For the text-containing cell, return its midpoint in (x, y) coordinate format. 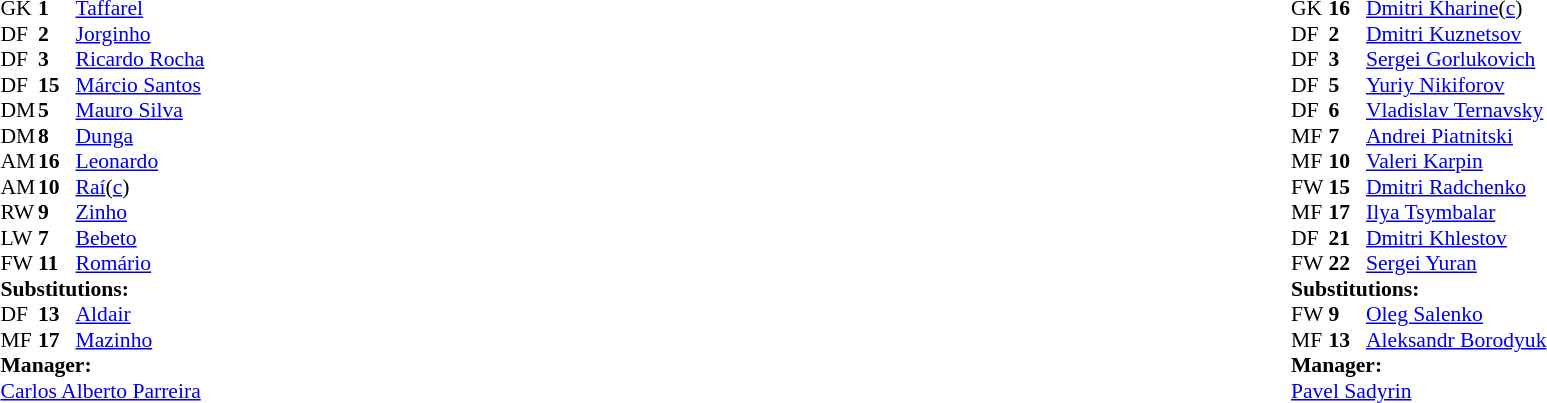
Raí(c) (140, 187)
Ilya Tsymbalar (1456, 213)
LW (19, 238)
21 (1347, 238)
Sergei Gorlukovich (1456, 59)
RW (19, 213)
22 (1347, 263)
Mauro Silva (140, 111)
Vladislav Ternavsky (1456, 111)
Dmitri Kuznetsov (1456, 34)
Aldair (140, 315)
Dmitri Khlestov (1456, 238)
Yuriy Nikiforov (1456, 85)
Ricardo Rocha (140, 59)
Aleksandr Borodyuk (1456, 340)
16 (57, 161)
Romário (140, 263)
Dunga (140, 136)
Bebeto (140, 238)
Dmitri Radchenko (1456, 187)
6 (1347, 111)
Jorginho (140, 34)
Leonardo (140, 161)
Sergei Yuran (1456, 263)
Márcio Santos (140, 85)
Oleg Salenko (1456, 315)
Mazinho (140, 340)
Andrei Piatnitski (1456, 136)
11 (57, 263)
Valeri Karpin (1456, 161)
Zinho (140, 213)
8 (57, 136)
